Return (X, Y) of the center of cell containing provided text 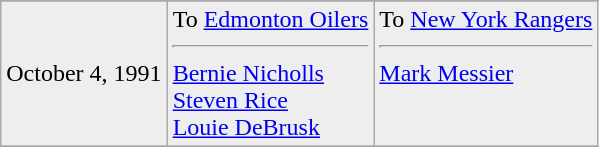
To Edmonton OilersBernie NichollsSteven RiceLouie DeBrusk (270, 74)
October 4, 1991 (84, 74)
To New York RangersMark Messier (486, 74)
